Locate the cell with the specified text and output its [X, Y] center coordinate. 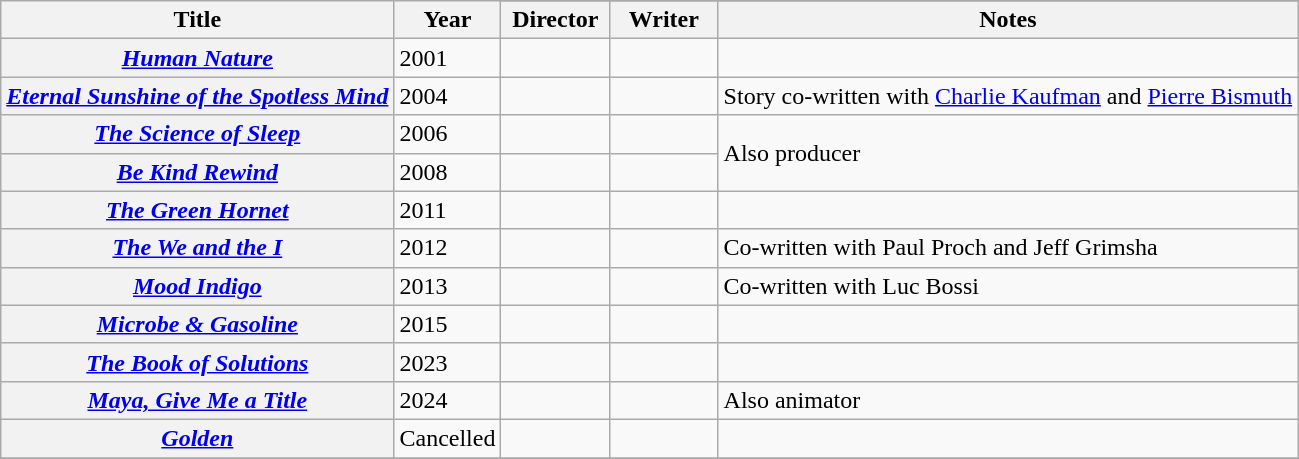
The Green Hornet [198, 210]
Maya, Give Me a Title [198, 400]
The Book of Solutions [198, 362]
Also animator [1008, 400]
2004 [448, 96]
2008 [448, 172]
The We and the I [198, 248]
Co-written with Paul Proch and Jeff Grimsha [1008, 248]
Mood Indigo [198, 286]
Story co-written with Charlie Kaufman and Pierre Bismuth [1008, 96]
The Science of Sleep [198, 134]
2001 [448, 58]
2011 [448, 210]
Cancelled [448, 438]
Co-written with Luc Bossi [1008, 286]
Writer [664, 20]
2015 [448, 324]
Microbe & Gasoline [198, 324]
Year [448, 20]
2012 [448, 248]
Golden [198, 438]
Be Kind Rewind [198, 172]
Title [198, 20]
Director [556, 20]
Eternal Sunshine of the Spotless Mind [198, 96]
2024 [448, 400]
Also producer [1008, 153]
Human Nature [198, 58]
2023 [448, 362]
2006 [448, 134]
2013 [448, 286]
Notes [1008, 20]
